Scan for the cell matching the given text and deliver its (X, Y) coordinate at center. 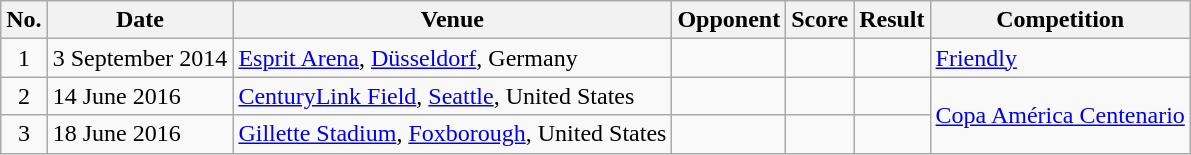
CenturyLink Field, Seattle, United States (452, 96)
Friendly (1060, 58)
18 June 2016 (140, 134)
No. (24, 20)
14 June 2016 (140, 96)
Score (820, 20)
3 September 2014 (140, 58)
Competition (1060, 20)
Opponent (729, 20)
Esprit Arena, Düsseldorf, Germany (452, 58)
Venue (452, 20)
Date (140, 20)
Gillette Stadium, Foxborough, United States (452, 134)
Result (892, 20)
3 (24, 134)
2 (24, 96)
Copa América Centenario (1060, 115)
1 (24, 58)
